For the text-containing cell, return its midpoint in [x, y] coordinate format. 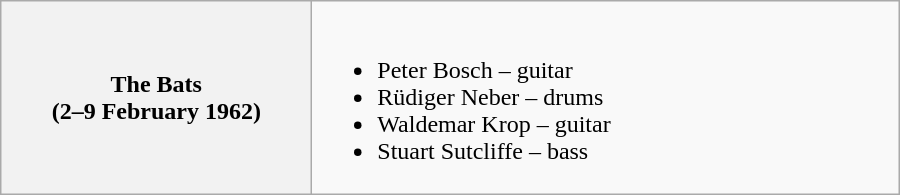
The Bats(2–9 February 1962) [156, 98]
Peter Bosch – guitarRüdiger Neber – drumsWaldemar Krop – guitarStuart Sutcliffe – bass [606, 98]
